For the text-containing cell, return its midpoint in (X, Y) coordinate format. 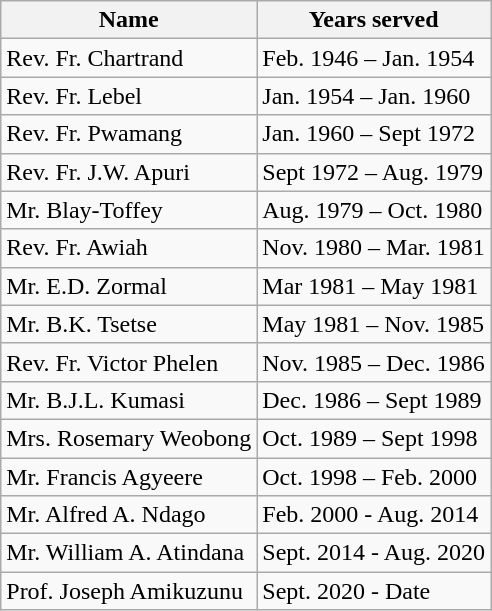
Feb. 1946 – Jan. 1954 (374, 58)
Mar 1981 – May 1981 (374, 286)
Sept. 2020 - Date (374, 591)
Mr. B.J.L. Kumasi (129, 400)
Prof. Joseph Amikuzunu (129, 591)
Jan. 1960 – Sept 1972 (374, 134)
Nov. 1980 – Mar. 1981 (374, 248)
Mr. William A. Atindana (129, 553)
May 1981 – Nov. 1985 (374, 324)
Oct. 1989 – Sept 1998 (374, 438)
Sept 1972 – Aug. 1979 (374, 172)
Nov. 1985 – Dec. 1986 (374, 362)
Jan. 1954 – Jan. 1960 (374, 96)
Mr. Alfred A. Ndago (129, 515)
Sept. 2014 - Aug. 2020 (374, 553)
Rev. Fr. Awiah (129, 248)
Years served (374, 20)
Dec. 1986 – Sept 1989 (374, 400)
Mr. E.D. Zormal (129, 286)
Feb. 2000 - Aug. 2014 (374, 515)
Mr. B.K. Tsetse (129, 324)
Oct. 1998 – Feb. 2000 (374, 477)
Mr. Blay-Toffey (129, 210)
Rev. Fr. Victor Phelen (129, 362)
Mrs. Rosemary Weobong (129, 438)
Mr. Francis Agyeere (129, 477)
Rev. Fr. Lebel (129, 96)
Rev. Fr. Pwamang (129, 134)
Rev. Fr. Chartrand (129, 58)
Rev. Fr. J.W. Apuri (129, 172)
Aug. 1979 – Oct. 1980 (374, 210)
Name (129, 20)
